Return [x, y] of the center of cell containing provided text 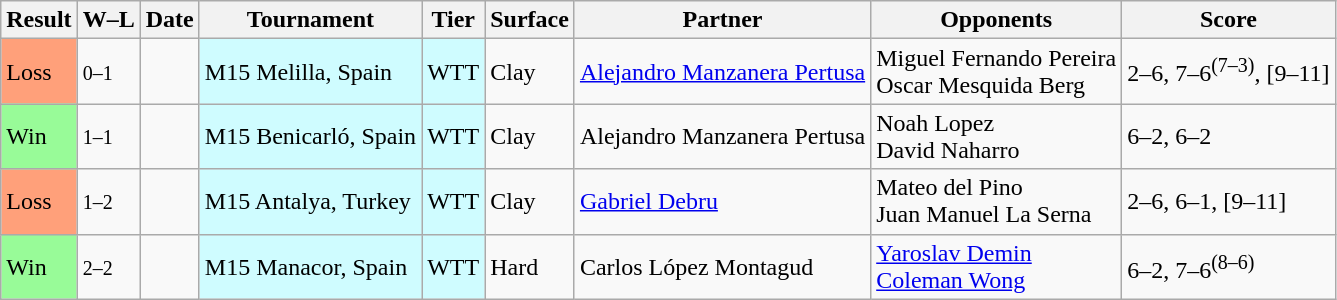
6–2, 7–6(8–6) [1228, 266]
M15 Antalya, Turkey [310, 202]
Surface [530, 20]
2–6, 6–1, [9–11] [1228, 202]
Miguel Fernando Pereira Oscar Mesquida Berg [996, 72]
1–1 [108, 136]
Noah Lopez David Naharro [996, 136]
2–2 [108, 266]
Opponents [996, 20]
Tournament [310, 20]
M15 Benicarló, Spain [310, 136]
Mateo del Pino Juan Manuel La Serna [996, 202]
Yaroslav Demin Coleman Wong [996, 266]
1–2 [108, 202]
W–L [108, 20]
Partner [722, 20]
Carlos López Montagud [722, 266]
Result [39, 20]
6–2, 6–2 [1228, 136]
2–6, 7–6(7–3), [9–11] [1228, 72]
Tier [454, 20]
Gabriel Debru [722, 202]
M15 Manacor, Spain [310, 266]
Hard [530, 266]
0–1 [108, 72]
Date [170, 20]
Score [1228, 20]
M15 Melilla, Spain [310, 72]
